Provide the (X, Y) coordinate of the cell's center where the given text is located.  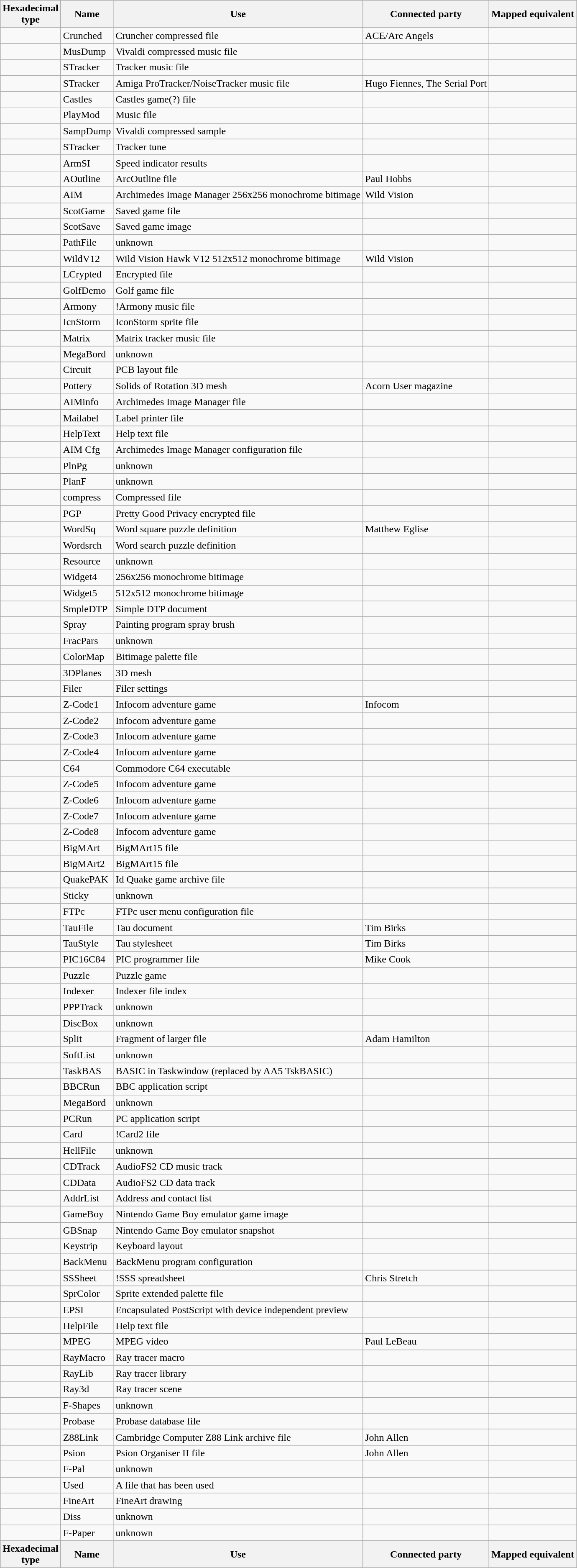
Wordsrch (87, 545)
AudioFS2 CD music track (238, 1166)
CDTrack (87, 1166)
Puzzle (87, 975)
Matrix tracker music file (238, 338)
Id Quake game archive file (238, 880)
Saved game image (238, 227)
HelpText (87, 434)
Simple DTP document (238, 609)
BBCRun (87, 1087)
HelpFile (87, 1326)
TaskBAS (87, 1071)
IconStorm sprite file (238, 322)
PIC programmer file (238, 959)
FineArt drawing (238, 1501)
Z-Code5 (87, 784)
!SSS spreadsheet (238, 1278)
Label printer file (238, 418)
GolfDemo (87, 290)
Z-Code8 (87, 832)
Vivaldi compressed music file (238, 51)
PCB layout file (238, 370)
FTPc user menu configuration file (238, 911)
EPSI (87, 1310)
3DPlanes (87, 672)
GameBoy (87, 1214)
PlayMod (87, 115)
Z88Link (87, 1437)
PathFile (87, 243)
RayLib (87, 1373)
Painting program spray brush (238, 625)
MPEG (87, 1342)
BBC application script (238, 1087)
BigMArt2 (87, 864)
Ray tracer scene (238, 1389)
ArmSI (87, 163)
Speed indicator results (238, 163)
Acorn User magazine (426, 386)
Tau document (238, 927)
DiscBox (87, 1023)
HellFile (87, 1150)
F-Pal (87, 1469)
ColorMap (87, 657)
FTPc (87, 911)
Castles game(?) file (238, 99)
ScotGame (87, 210)
Music file (238, 115)
PPPTrack (87, 1007)
AIMinfo (87, 402)
AIM (87, 195)
Diss (87, 1517)
Circuit (87, 370)
SprColor (87, 1294)
BackMenu (87, 1262)
Fragment of larger file (238, 1039)
Filer settings (238, 688)
Card (87, 1134)
WordSq (87, 529)
AIM Cfg (87, 449)
Mailabel (87, 418)
Z-Code4 (87, 752)
Armony (87, 306)
Amiga ProTracker/NoiseTracker music file (238, 83)
Hugo Fiennes, The Serial Port (426, 83)
MusDump (87, 51)
Tracker music file (238, 67)
256x256 monochrome bitimage (238, 577)
Encrypted file (238, 275)
MPEG video (238, 1342)
Split (87, 1039)
Z-Code1 (87, 704)
PIC16C84 (87, 959)
Ray tracer macro (238, 1358)
compress (87, 498)
AudioFS2 CD data track (238, 1182)
Indexer (87, 991)
Widget5 (87, 593)
Commodore C64 executable (238, 768)
Word square puzzle definition (238, 529)
Indexer file index (238, 991)
SampDump (87, 131)
FineArt (87, 1501)
Z-Code7 (87, 816)
Paul LeBeau (426, 1342)
F-Paper (87, 1533)
Z-Code2 (87, 720)
Archimedes Image Manager file (238, 402)
Cambridge Computer Z88 Link archive file (238, 1437)
GBSnap (87, 1230)
A file that has been used (238, 1485)
Tau stylesheet (238, 943)
Pottery (87, 386)
PGP (87, 513)
Spray (87, 625)
BigMArt (87, 848)
Nintendo Game Boy emulator game image (238, 1214)
3D mesh (238, 672)
QuakePAK (87, 880)
Archimedes Image Manager 256x256 monochrome bitimage (238, 195)
Bitimage palette file (238, 657)
Vivaldi compressed sample (238, 131)
TauStyle (87, 943)
BASIC in Taskwindow (replaced by AA5 TskBASIC) (238, 1071)
Infocom (426, 704)
IcnStorm (87, 322)
Pretty Good Privacy encrypted file (238, 513)
FracPars (87, 641)
Puzzle game (238, 975)
Psion Organiser II file (238, 1453)
C64 (87, 768)
Sticky (87, 896)
AOutline (87, 179)
Saved game file (238, 210)
Chris Stretch (426, 1278)
Filer (87, 688)
PCRun (87, 1119)
Address and contact list (238, 1198)
PlanF (87, 482)
Resource (87, 561)
SoftList (87, 1055)
Nintendo Game Boy emulator snapshot (238, 1230)
Archimedes Image Manager configuration file (238, 449)
!Card2 file (238, 1134)
Matthew Eglise (426, 529)
Z-Code6 (87, 800)
LCrypted (87, 275)
Psion (87, 1453)
RayMacro (87, 1358)
Encapsulated PostScript with device independent preview (238, 1310)
SmpleDTP (87, 609)
Keystrip (87, 1246)
BackMenu program configuration (238, 1262)
Golf game file (238, 290)
TauFile (87, 927)
Mike Cook (426, 959)
Wild Vision Hawk V12 512x512 monochrome bitimage (238, 259)
ScotSave (87, 227)
!Armony music file (238, 306)
PC application script (238, 1119)
Paul Hobbs (426, 179)
Ray tracer library (238, 1373)
ACE/Arc Angels (426, 36)
CDData (87, 1182)
Widget4 (87, 577)
WildV12 (87, 259)
Probase database file (238, 1421)
Matrix (87, 338)
Adam Hamilton (426, 1039)
Probase (87, 1421)
512x512 monochrome bitimage (238, 593)
F-Shapes (87, 1405)
Keyboard layout (238, 1246)
Ray3d (87, 1389)
PlnPg (87, 466)
Word search puzzle definition (238, 545)
Compressed file (238, 498)
Cruncher compressed file (238, 36)
Sprite extended palette file (238, 1294)
ArcOutline file (238, 179)
Crunched (87, 36)
Castles (87, 99)
Solids of Rotation 3D mesh (238, 386)
Z-Code3 (87, 737)
Used (87, 1485)
AddrList (87, 1198)
Tracker tune (238, 147)
SSSheet (87, 1278)
